Return [x, y] of the center of cell containing provided text 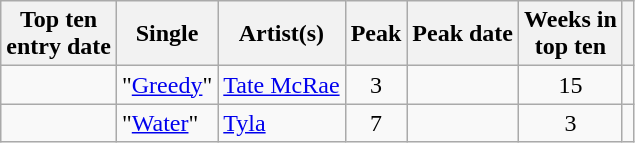
Top tenentry date [59, 34]
Peak [376, 34]
Tate McRae [282, 85]
"Water" [166, 123]
Artist(s) [282, 34]
Single [166, 34]
"Greedy" [166, 85]
Peak date [463, 34]
7 [376, 123]
15 [571, 85]
Tyla [282, 123]
Weeks intop ten [571, 34]
